Detect which cell encompasses the target text, then output its [X, Y] center coordinate. 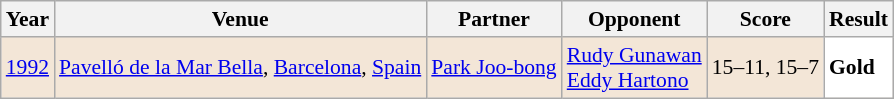
Result [858, 19]
Score [766, 19]
1992 [28, 68]
Venue [240, 19]
Year [28, 19]
Opponent [634, 19]
Rudy Gunawan Eddy Hartono [634, 68]
Gold [858, 68]
15–11, 15–7 [766, 68]
Pavelló de la Mar Bella, Barcelona, Spain [240, 68]
Partner [494, 19]
Park Joo-bong [494, 68]
